Output the (X, Y) coordinate of the center of the cell containing the given text.  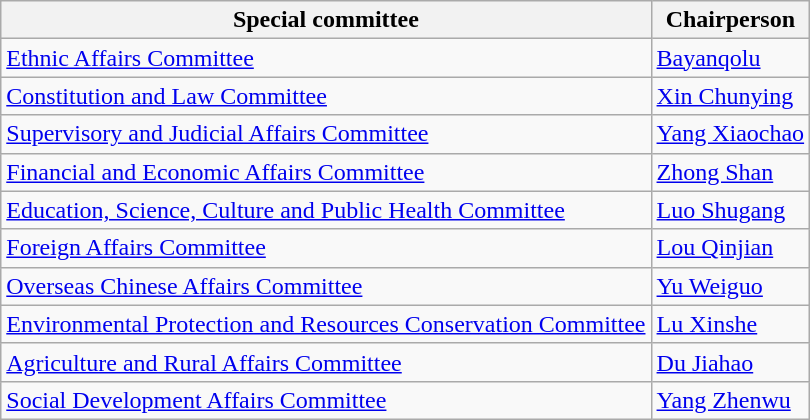
Zhong Shan (730, 172)
Agriculture and Rural Affairs Committee (326, 362)
Chairperson (730, 20)
Lu Xinshe (730, 324)
Environmental Protection and Resources Conservation Committee (326, 324)
Special committee (326, 20)
Du Jiahao (730, 362)
Overseas Chinese Affairs Committee (326, 286)
Yang Xiaochao (730, 134)
Yu Weiguo (730, 286)
Supervisory and Judicial Affairs Committee (326, 134)
Financial and Economic Affairs Committee (326, 172)
Lou Qinjian (730, 248)
Luo Shugang (730, 210)
Constitution and Law Committee (326, 96)
Bayanqolu (730, 58)
Yang Zhenwu (730, 400)
Foreign Affairs Committee (326, 248)
Xin Chunying (730, 96)
Social Development Affairs Committee (326, 400)
Ethnic Affairs Committee (326, 58)
Education, Science, Culture and Public Health Committee (326, 210)
